Extract the [x, y] coordinate from the center of the cell holding the provided text.  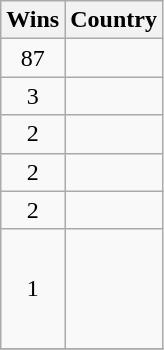
1 [33, 288]
87 [33, 58]
3 [33, 96]
Wins [33, 20]
Country [114, 20]
